Detect which cell encompasses the target text, then output its [x, y] center coordinate. 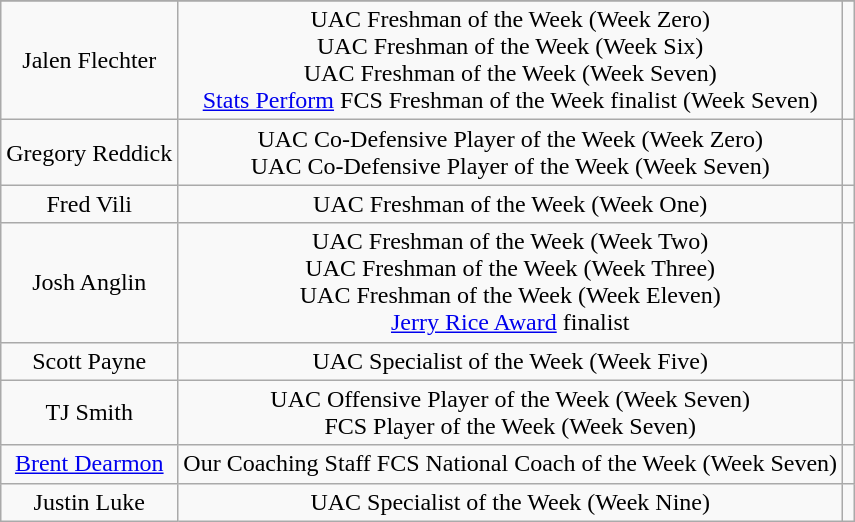
Justin Luke [90, 502]
UAC Freshman of the Week (Week Two)UAC Freshman of the Week (Week Three)UAC Freshman of the Week (Week Eleven)Jerry Rice Award finalist [510, 282]
Our Coaching Staff FCS National Coach of the Week (Week Seven) [510, 464]
Scott Payne [90, 361]
Jalen Flechter [90, 60]
UAC Specialist of the Week (Week Five) [510, 361]
TJ Smith [90, 412]
UAC Co-Defensive Player of the Week (Week Zero)UAC Co-Defensive Player of the Week (Week Seven) [510, 152]
UAC Freshman of the Week (Week One) [510, 204]
Gregory Reddick [90, 152]
Brent Dearmon [90, 464]
UAC Specialist of the Week (Week Nine) [510, 502]
Fred Vili [90, 204]
UAC Offensive Player of the Week (Week Seven) FCS Player of the Week (Week Seven) [510, 412]
Josh Anglin [90, 282]
